Determine the [X, Y] coordinate at the center of the cell enclosing the given text.  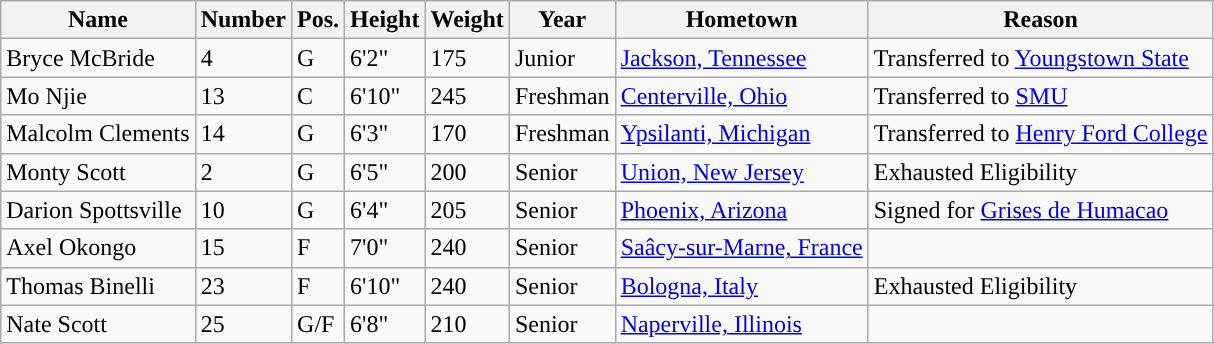
6'3" [385, 134]
Nate Scott [98, 324]
Thomas Binelli [98, 286]
Junior [562, 58]
6'5" [385, 172]
175 [467, 58]
Monty Scott [98, 172]
Height [385, 20]
4 [243, 58]
G/F [318, 324]
7'0" [385, 248]
6'4" [385, 210]
Pos. [318, 20]
2 [243, 172]
Saâcy-sur-Marne, France [742, 248]
Bryce McBride [98, 58]
Hometown [742, 20]
200 [467, 172]
Reason [1040, 20]
6'8" [385, 324]
23 [243, 286]
205 [467, 210]
25 [243, 324]
Ypsilanti, Michigan [742, 134]
13 [243, 96]
Signed for Grises de Humacao [1040, 210]
Name [98, 20]
Union, New Jersey [742, 172]
Mo Njie [98, 96]
Phoenix, Arizona [742, 210]
Axel Okongo [98, 248]
Transferred to Youngstown State [1040, 58]
Number [243, 20]
14 [243, 134]
Naperville, Illinois [742, 324]
Transferred to SMU [1040, 96]
210 [467, 324]
Bologna, Italy [742, 286]
Transferred to Henry Ford College [1040, 134]
Year [562, 20]
6'2" [385, 58]
15 [243, 248]
Malcolm Clements [98, 134]
245 [467, 96]
Darion Spottsville [98, 210]
Centerville, Ohio [742, 96]
Jackson, Tennessee [742, 58]
Weight [467, 20]
C [318, 96]
10 [243, 210]
170 [467, 134]
